Return [x, y] of the center of cell containing provided text 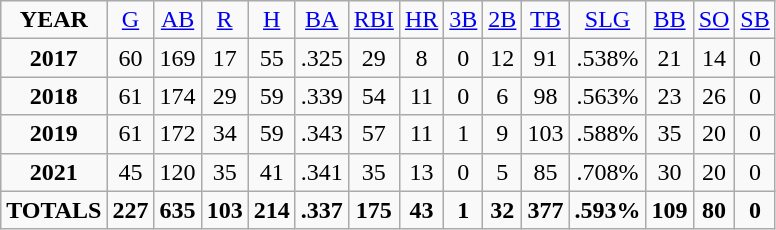
.588% [608, 134]
55 [272, 58]
.563% [608, 96]
34 [224, 134]
32 [502, 210]
2018 [54, 96]
9 [502, 134]
.325 [322, 58]
91 [546, 58]
45 [130, 172]
214 [272, 210]
43 [421, 210]
5 [502, 172]
21 [670, 58]
120 [178, 172]
2B [502, 20]
AB [178, 20]
17 [224, 58]
.341 [322, 172]
.708% [608, 172]
8 [421, 58]
YEAR [54, 20]
14 [714, 58]
30 [670, 172]
RBI [374, 20]
172 [178, 134]
57 [374, 134]
.593% [608, 210]
6 [502, 96]
HR [421, 20]
TOTALS [54, 210]
G [130, 20]
3B [464, 20]
.339 [322, 96]
109 [670, 210]
26 [714, 96]
23 [670, 96]
SB [755, 20]
BB [670, 20]
54 [374, 96]
2019 [54, 134]
174 [178, 96]
41 [272, 172]
H [272, 20]
TB [546, 20]
SLG [608, 20]
R [224, 20]
227 [130, 210]
13 [421, 172]
85 [546, 172]
175 [374, 210]
98 [546, 96]
BA [322, 20]
.538% [608, 58]
80 [714, 210]
12 [502, 58]
635 [178, 210]
2017 [54, 58]
2021 [54, 172]
169 [178, 58]
377 [546, 210]
60 [130, 58]
.337 [322, 210]
SO [714, 20]
.343 [322, 134]
